Pinpoint the cell where the given text exists, returning its [x, y] midpoint coordinate. 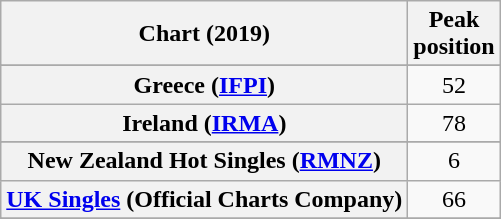
New Zealand Hot Singles (RMNZ) [204, 161]
52 [454, 85]
UK Singles (Official Charts Company) [204, 199]
66 [454, 199]
Greece (IFPI) [204, 85]
6 [454, 161]
Ireland (IRMA) [204, 123]
Peakposition [454, 34]
Chart (2019) [204, 34]
78 [454, 123]
